Return the [x, y] coordinate for the center point of the cell that contains the specified text.  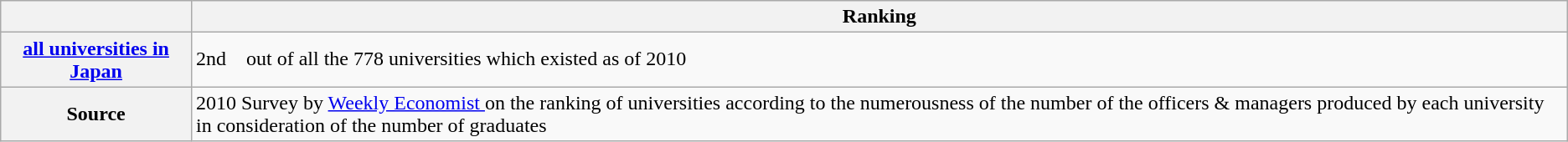
Source [96, 114]
2nd out of all the 778 universities which existed as of 2010 [879, 60]
all universities in Japan [96, 60]
Ranking [879, 17]
